From the cell containing the given text, extract its center point as [x, y] coordinate. 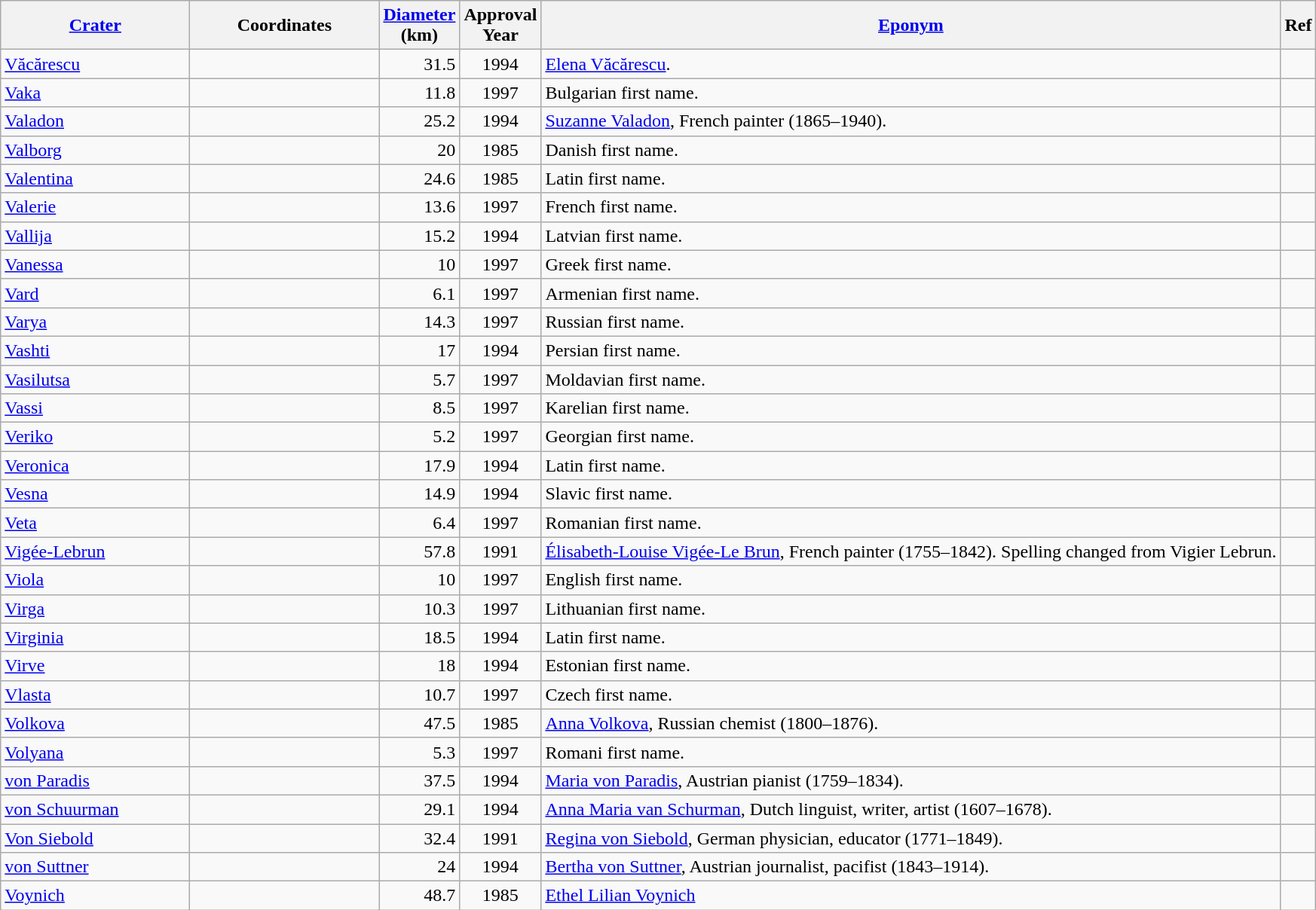
Bertha von Suttner, Austrian journalist, pacifist (1843–1914). [910, 867]
11.8 [419, 93]
10.3 [419, 609]
Veriko [95, 437]
5.7 [419, 379]
English first name. [910, 580]
13.6 [419, 207]
Greek first name. [910, 264]
18.5 [419, 637]
18 [419, 666]
Vaka [95, 93]
Văcărescu [95, 64]
Virve [95, 666]
Anna Volkova, Russian chemist (1800–1876). [910, 723]
Diameter(km) [419, 26]
Suzanne Valadon, French painter (1865–1940). [910, 121]
57.8 [419, 551]
Virginia [95, 637]
Romani first name. [910, 752]
Regina von Siebold, German physician, educator (1771–1849). [910, 838]
Valerie [95, 207]
Moldavian first name. [910, 379]
Valadon [95, 121]
Vlasta [95, 695]
14.3 [419, 322]
French first name. [910, 207]
15.2 [419, 236]
Ref [1298, 26]
47.5 [419, 723]
Vigée-Lebrun [95, 551]
von Paradis [95, 780]
Armenian first name. [910, 293]
5.2 [419, 437]
Danish first name. [910, 150]
von Schuurman [95, 809]
Ethel Lilian Voynich [910, 896]
Volkova [95, 723]
Viola [95, 580]
Veta [95, 523]
29.1 [419, 809]
37.5 [419, 780]
17 [419, 350]
Latvian first name. [910, 236]
Vasilutsa [95, 379]
Valborg [95, 150]
Crater [95, 26]
48.7 [419, 896]
24.6 [419, 179]
Bulgarian first name. [910, 93]
Russian first name. [910, 322]
Valentina [95, 179]
10.7 [419, 695]
Karelian first name. [910, 408]
ApprovalYear [500, 26]
Coordinates [285, 26]
Persian first name. [910, 350]
Virga [95, 609]
Veronica [95, 466]
Czech first name. [910, 695]
Maria von Paradis, Austrian pianist (1759–1834). [910, 780]
Von Siebold [95, 838]
Vard [95, 293]
8.5 [419, 408]
Slavic first name. [910, 494]
31.5 [419, 64]
Vashti [95, 350]
Voynich [95, 896]
20 [419, 150]
Elena Văcărescu. [910, 64]
Varya [95, 322]
17.9 [419, 466]
Élisabeth-Louise Vigée-Le Brun, French painter (1755–1842). Spelling changed from Vigier Lebrun. [910, 551]
6.1 [419, 293]
Lithuanian first name. [910, 609]
Vesna [95, 494]
24 [419, 867]
5.3 [419, 752]
Romanian first name. [910, 523]
Estonian first name. [910, 666]
Vallija [95, 236]
25.2 [419, 121]
Eponym [910, 26]
Vassi [95, 408]
32.4 [419, 838]
Volyana [95, 752]
14.9 [419, 494]
von Suttner [95, 867]
Georgian first name. [910, 437]
Anna Maria van Schurman, Dutch linguist, writer, artist (1607–1678). [910, 809]
6.4 [419, 523]
Vanessa [95, 264]
